Provide the [x, y] coordinate of the cell's center where the given text is located.  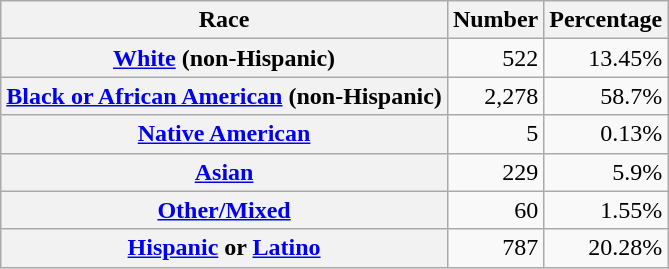
229 [495, 172]
White (non-Hispanic) [224, 58]
Other/Mixed [224, 210]
Race [224, 20]
Number [495, 20]
Hispanic or Latino [224, 248]
0.13% [606, 134]
13.45% [606, 58]
60 [495, 210]
522 [495, 58]
Native American [224, 134]
Black or African American (non-Hispanic) [224, 96]
787 [495, 248]
Percentage [606, 20]
5.9% [606, 172]
5 [495, 134]
58.7% [606, 96]
20.28% [606, 248]
Asian [224, 172]
1.55% [606, 210]
2,278 [495, 96]
